Locate the cell with the specified text and output its [x, y] center coordinate. 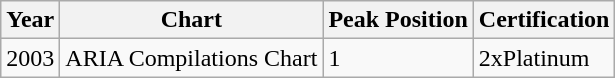
Chart [192, 20]
ARIA Compilations Chart [192, 58]
Certification [544, 20]
Year [30, 20]
2xPlatinum [544, 58]
Peak Position [398, 20]
1 [398, 58]
2003 [30, 58]
